Detect which cell encompasses the target text, then output its (x, y) center coordinate. 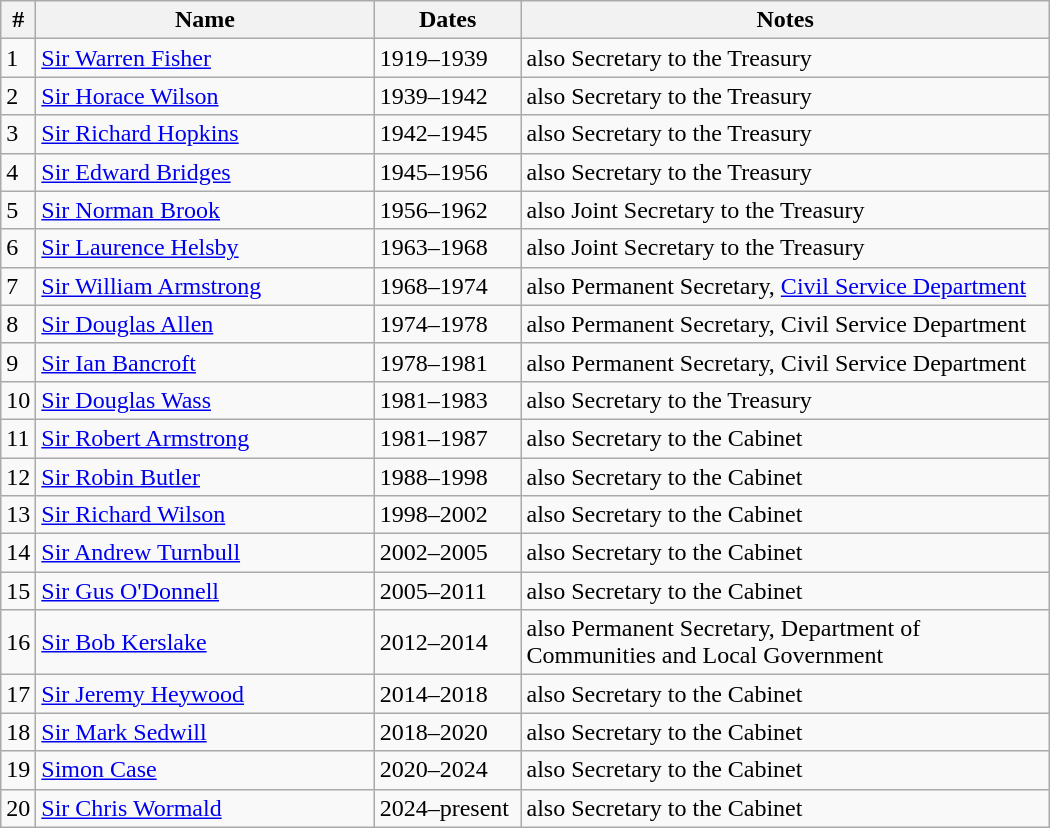
Sir Richard Hopkins (205, 134)
Sir Mark Sedwill (205, 732)
Sir Laurence Helsby (205, 248)
12 (18, 477)
2002–2005 (448, 553)
17 (18, 694)
1981–1983 (448, 400)
4 (18, 172)
also Permanent Secretary, Department of Communities and Local Government (785, 642)
2014–2018 (448, 694)
Name (205, 20)
18 (18, 732)
1942–1945 (448, 134)
Sir Warren Fisher (205, 58)
14 (18, 553)
1956–1962 (448, 210)
19 (18, 770)
1981–1987 (448, 438)
Sir Robert Armstrong (205, 438)
20 (18, 808)
Dates (448, 20)
2012–2014 (448, 642)
1968–1974 (448, 286)
Sir Bob Kerslake (205, 642)
1963–1968 (448, 248)
2005–2011 (448, 591)
1919–1939 (448, 58)
2020–2024 (448, 770)
1988–1998 (448, 477)
Sir Jeremy Heywood (205, 694)
1939–1942 (448, 96)
6 (18, 248)
Sir Richard Wilson (205, 515)
13 (18, 515)
Sir Ian Bancroft (205, 362)
Notes (785, 20)
1945–1956 (448, 172)
Sir Andrew Turnbull (205, 553)
15 (18, 591)
5 (18, 210)
10 (18, 400)
Simon Case (205, 770)
Sir Edward Bridges (205, 172)
2 (18, 96)
Sir Robin Butler (205, 477)
Sir Chris Wormald (205, 808)
1 (18, 58)
Sir Douglas Wass (205, 400)
Sir Norman Brook (205, 210)
1974–1978 (448, 324)
1978–1981 (448, 362)
2024–present (448, 808)
1998–2002 (448, 515)
2018–2020 (448, 732)
9 (18, 362)
3 (18, 134)
Sir Douglas Allen (205, 324)
Sir William Armstrong (205, 286)
8 (18, 324)
16 (18, 642)
7 (18, 286)
11 (18, 438)
# (18, 20)
Sir Horace Wilson (205, 96)
Sir Gus O'Donnell (205, 591)
